Scan for the cell matching the given text and deliver its (X, Y) coordinate at center. 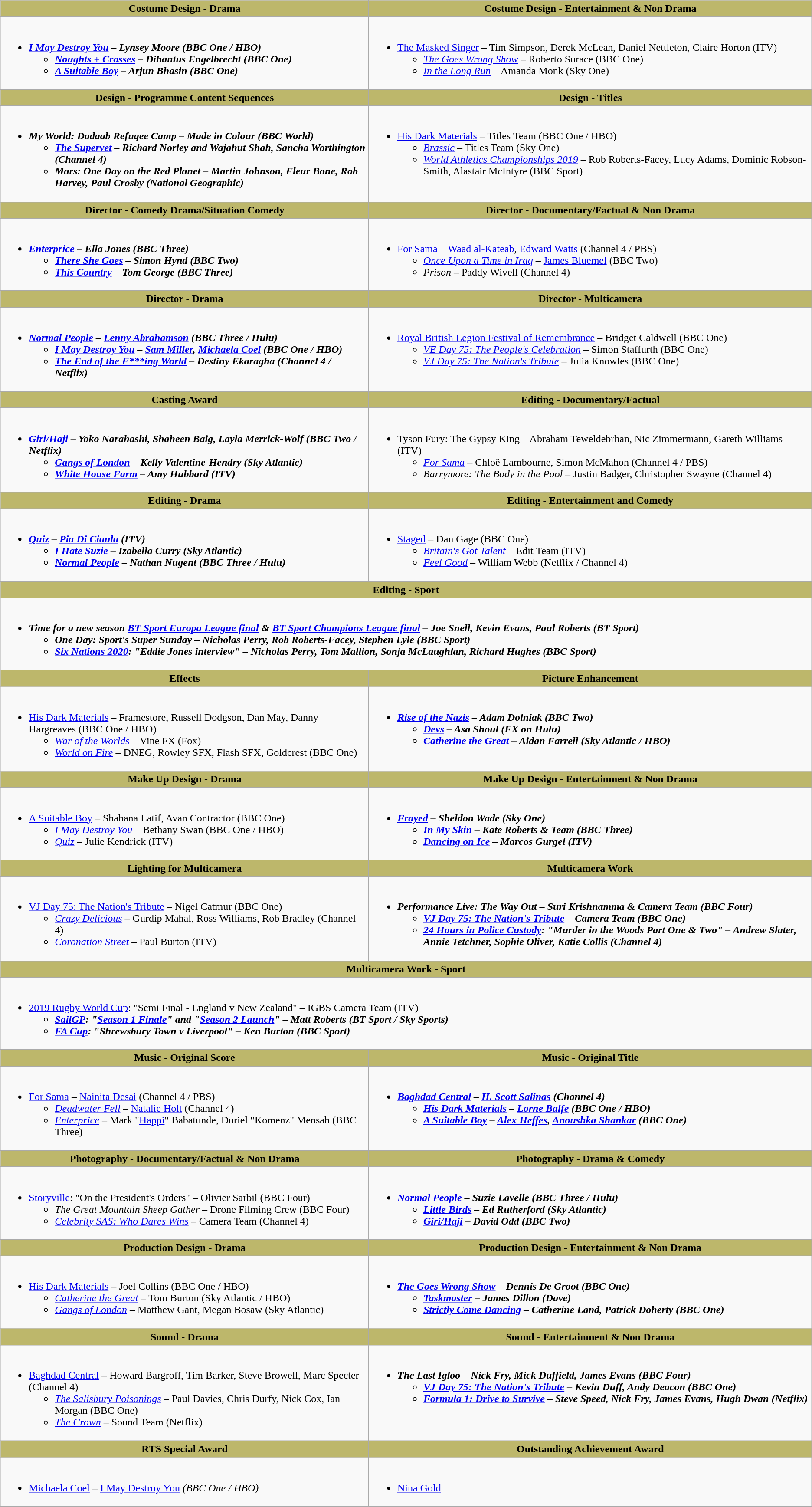
Editing - Entertainment and Comedy (590, 500)
Director - Comedy Drama/Situation Comedy (185, 210)
Director - Drama (185, 299)
Michaela Coel – I May Destroy You (BBC One / HBO) (185, 1482)
Outstanding Achievement Award (590, 1449)
RTS Special Award (185, 1449)
For Sama – Waad al-Kateab, Edward Watts (Channel 4 / PBS)Once Upon a Time in Iraq – James Bluemel (BBC Two)Prison – Paddy Wivell (Channel 4) (590, 254)
Staged – Dan Gage (BBC One)Britain's Got Talent – Edit Team (ITV)Feel Good – William Webb (Netflix / Channel 4) (590, 545)
Picture Enhancement (590, 679)
Enterprice – Ella Jones (BBC Three)There She Goes – Simon Hynd (BBC Two)This Country – Tom George (BBC Three) (185, 254)
Make Up Design - Drama (185, 779)
Frayed – Sheldon Wade (Sky One)In My Skin – Kate Roberts & Team (BBC Three)Dancing on Ice – Marcos Gurgel (ITV) (590, 824)
Photography - Drama & Comedy (590, 1159)
Music - Original Score (185, 1058)
Multicamera Work - Sport (406, 969)
Multicamera Work (590, 868)
Production Design - Entertainment & Non Drama (590, 1248)
A Suitable Boy – Shabana Latif, Avan Contractor (BBC One)I May Destroy You – Bethany Swan (BBC One / HBO)Quiz – Julie Kendrick (ITV) (185, 824)
Editing - Documentary/Factual (590, 400)
Costume Design - Drama (185, 9)
Editing - Drama (185, 500)
Nina Gold (590, 1482)
Rise of the Nazis – Adam Dolniak (BBC Two)Devs – Asa Shoul (FX on Hulu)Catherine the Great – Aidan Farrell (Sky Atlantic / HBO) (590, 729)
The Goes Wrong Show – Dennis De Groot (BBC One)Taskmaster – James Dillon (Dave)Strictly Come Dancing – Catherine Land, Patrick Doherty (BBC One) (590, 1292)
Lighting for Multicamera (185, 868)
Photography - Documentary/Factual & Non Drama (185, 1159)
Editing - Sport (406, 590)
Effects (185, 679)
I May Destroy You – Lynsey Moore (BBC One / HBO)Noughts + Crosses – Dihantus Engelbrecht (BBC One)A Suitable Boy – Arjun Bhasin (BBC One) (185, 53)
Quiz – Pia Di Ciaula (ITV)I Hate Suzie – Izabella Curry (Sky Atlantic)Normal People – Nathan Nugent (BBC Three / Hulu) (185, 545)
Design - Programme Content Sequences (185, 98)
Music - Original Title (590, 1058)
Sound - Drama (185, 1337)
Production Design - Drama (185, 1248)
Director - Multicamera (590, 299)
Design - Titles (590, 98)
Normal People – Suzie Lavelle (BBC Three / Hulu)Little Birds – Ed Rutherford (Sky Atlantic)Giri/Haji – David Odd (BBC Two) (590, 1203)
Costume Design - Entertainment & Non Drama (590, 9)
Casting Award (185, 400)
Make Up Design - Entertainment & Non Drama (590, 779)
Director - Documentary/Factual & Non Drama (590, 210)
Sound - Entertainment & Non Drama (590, 1337)
